Provide the (x, y) coordinate of the cell's center where the given text is located.  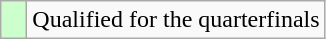
Qualified for the quarterfinals (176, 20)
